Return [X, Y] of the center of cell containing provided text 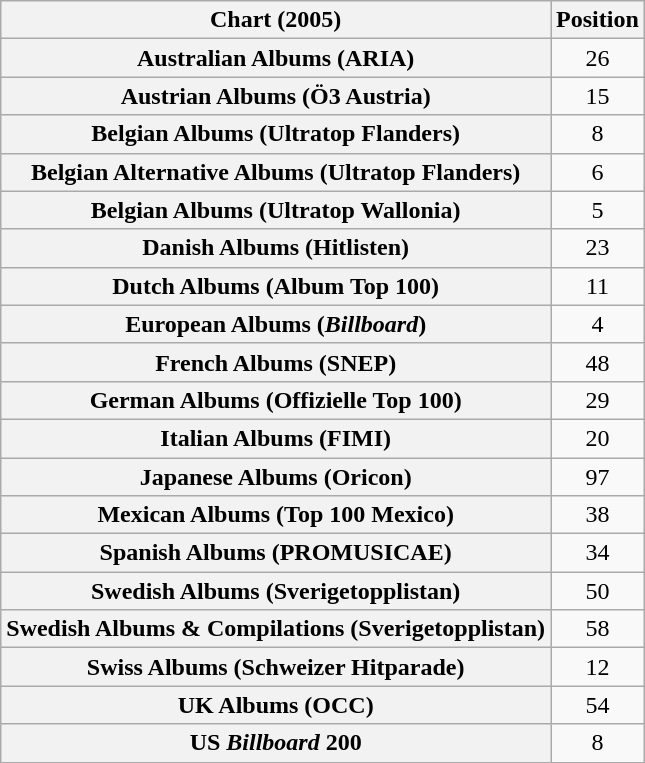
Spanish Albums (PROMUSICAE) [276, 553]
54 [598, 705]
Belgian Albums (Ultratop Wallonia) [276, 210]
Chart (2005) [276, 20]
6 [598, 172]
11 [598, 286]
Danish Albums (Hitlisten) [276, 248]
Swedish Albums (Sverigetopplistan) [276, 591]
Australian Albums (ARIA) [276, 58]
23 [598, 248]
German Albums (Offizielle Top 100) [276, 400]
Austrian Albums (Ö3 Austria) [276, 96]
US Billboard 200 [276, 743]
Belgian Alternative Albums (Ultratop Flanders) [276, 172]
Swiss Albums (Schweizer Hitparade) [276, 667]
Belgian Albums (Ultratop Flanders) [276, 134]
French Albums (SNEP) [276, 362]
12 [598, 667]
26 [598, 58]
Mexican Albums (Top 100 Mexico) [276, 515]
Italian Albums (FIMI) [276, 438]
5 [598, 210]
European Albums (Billboard) [276, 324]
50 [598, 591]
Dutch Albums (Album Top 100) [276, 286]
29 [598, 400]
15 [598, 96]
97 [598, 477]
Position [598, 20]
20 [598, 438]
38 [598, 515]
48 [598, 362]
Japanese Albums (Oricon) [276, 477]
UK Albums (OCC) [276, 705]
34 [598, 553]
Swedish Albums & Compilations (Sverigetopplistan) [276, 629]
58 [598, 629]
4 [598, 324]
